Locate the cell with the specified text and output its (X, Y) center coordinate. 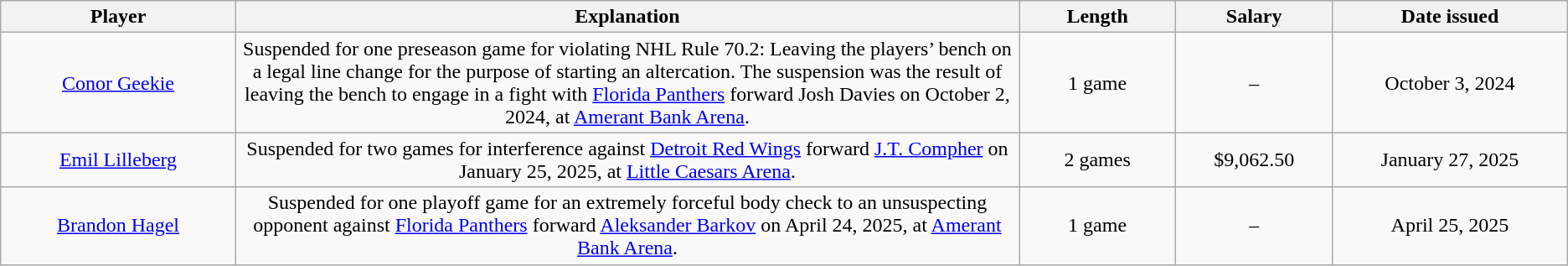
Player (119, 17)
$9,062.50 (1255, 159)
January 27, 2025 (1451, 159)
Length (1097, 17)
Suspended for two games for interference against Detroit Red Wings forward J.T. Compher on January 25, 2025, at Little Caesars Arena. (627, 159)
Emil Lilleberg (119, 159)
Date issued (1451, 17)
2 games (1097, 159)
Brandon Hagel (119, 226)
Salary (1255, 17)
April 25, 2025 (1451, 226)
Conor Geekie (119, 82)
Explanation (627, 17)
October 3, 2024 (1451, 82)
